Return [X, Y] of the center of cell containing provided text 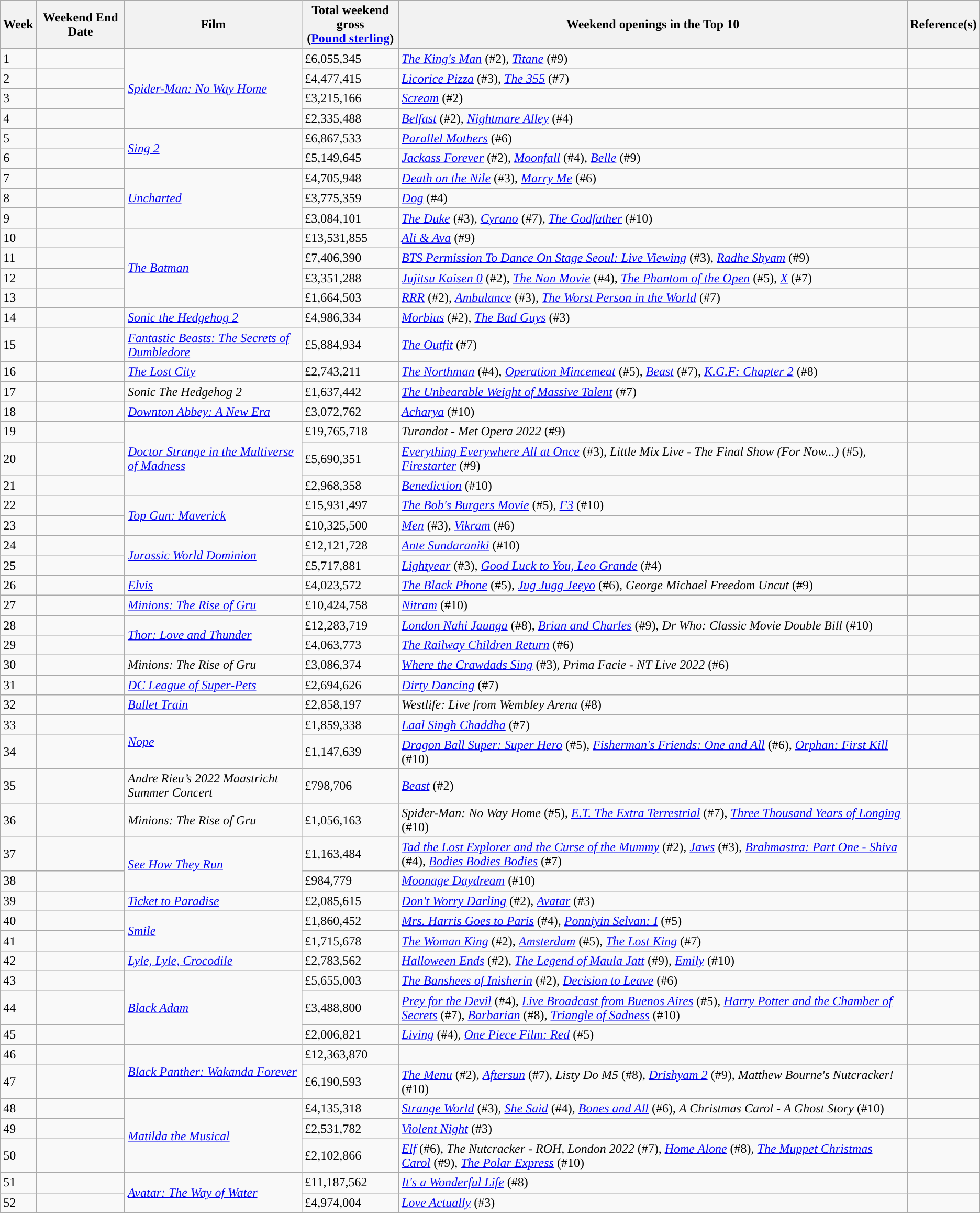
2 [18, 79]
50 [18, 1155]
27 [18, 605]
£10,325,500 [351, 525]
The Bob's Burgers Movie (#5), F3 (#10) [653, 505]
Avatar: The Way of Water [213, 1193]
26 [18, 585]
36 [18, 820]
Sing 2 [213, 148]
£6,190,593 [351, 1082]
13 [18, 298]
46 [18, 1055]
£1,163,484 [351, 854]
44 [18, 1008]
12 [18, 278]
Parallel Mothers (#6) [653, 138]
11 [18, 258]
£5,884,934 [351, 345]
£1,147,639 [351, 752]
£3,215,166 [351, 98]
Reference(s) [943, 25]
£1,637,442 [351, 392]
Total weekend gross(Pound sterling) [351, 25]
£5,690,351 [351, 459]
£6,867,533 [351, 138]
Spider-Man: No Way Home (#5), E.T. The Extra Terrestrial (#7), Three Thousand Years of Longing (#10) [653, 820]
Bullet Train [213, 705]
47 [18, 1082]
30 [18, 665]
Beast (#2) [653, 786]
Scream (#2) [653, 98]
The Northman (#4), Operation Mincemeat (#5), Beast (#7), K.G.F: Chapter 2 (#8) [653, 372]
Morbius (#2), The Bad Guys (#3) [653, 318]
49 [18, 1129]
43 [18, 980]
Don't Worry Darling (#2), Avatar (#3) [653, 901]
Elf (#6), The Nutcracker - ROH, London 2022 (#7), Home Alone (#8), The Muppet Christmas Carol (#9), The Polar Express (#10) [653, 1155]
Lyle, Lyle, Crocodile [213, 961]
16 [18, 372]
21 [18, 486]
Matilda the Musical [213, 1135]
32 [18, 705]
Jurassic World Dominion [213, 555]
Uncharted [213, 198]
Living (#4), One Piece Film: Red (#5) [653, 1035]
£3,072,762 [351, 412]
£1,860,452 [351, 921]
£4,974,004 [351, 1203]
The Duke (#3), Cyrano (#7), The Godfather (#10) [653, 218]
Where the Crawdads Sing (#3), Prima Facie - NT Live 2022 (#6) [653, 665]
52 [18, 1203]
The King's Man (#2), Titane (#9) [653, 59]
£2,858,197 [351, 705]
Belfast (#2), Nightmare Alley (#4) [653, 118]
48 [18, 1109]
Acharya (#10) [653, 412]
£4,135,318 [351, 1109]
Turandot - Met Opera 2022 (#9) [653, 432]
Downton Abbey: A New Era [213, 412]
Licorice Pizza (#3), The 355 (#7) [653, 79]
33 [18, 725]
42 [18, 961]
5 [18, 138]
£12,121,728 [351, 545]
Nope [213, 742]
Love Actually (#3) [653, 1203]
Ali & Ava (#9) [653, 238]
£2,743,211 [351, 372]
10 [18, 238]
Film [213, 25]
£13,531,855 [351, 238]
Violent Night (#3) [653, 1129]
£4,705,948 [351, 178]
£2,335,488 [351, 118]
Dragon Ball Super: Super Hero (#5), Fisherman's Friends: One and All (#6), Orphan: First Kill (#10) [653, 752]
The Lost City [213, 372]
Week [18, 25]
BTS Permission To Dance On Stage Seoul: Live Viewing (#3), Radhe Shyam (#9) [653, 258]
Jujitsu Kaisen 0 (#2), The Nan Movie (#4), The Phantom of the Open (#5), X (#7) [653, 278]
Strange World (#3), She Said (#4), Bones and All (#6), A Christmas Carol - A Ghost Story (#10) [653, 1109]
The Woman King (#2), Amsterdam (#5), The Lost King (#7) [653, 941]
1 [18, 59]
Ante Sundaraniki (#10) [653, 545]
24 [18, 545]
£7,406,390 [351, 258]
£12,363,870 [351, 1055]
£4,986,334 [351, 318]
Lightyear (#3), Good Luck to You, Leo Grande (#4) [653, 565]
3 [18, 98]
Ticket to Paradise [213, 901]
£4,023,572 [351, 585]
The Black Phone (#5), Jug Jugg Jeeyo (#6), George Michael Freedom Uncut (#9) [653, 585]
Moonage Daydream (#10) [653, 881]
£1,715,678 [351, 941]
41 [18, 941]
£2,006,821 [351, 1035]
Tad the Lost Explorer and the Curse of the Mummy (#2), Jaws (#3), Brahmastra: Part One - Shiva (#4), Bodies Bodies Bodies (#7) [653, 854]
The Unbearable Weight of Massive Talent (#7) [653, 392]
£4,477,415 [351, 79]
34 [18, 752]
£10,424,758 [351, 605]
Doctor Strange in the Multiverse of Madness [213, 459]
£2,783,562 [351, 961]
7 [18, 178]
38 [18, 881]
Elvis [213, 585]
Jackass Forever (#2), Moonfall (#4), Belle (#9) [653, 158]
40 [18, 921]
Dirty Dancing (#7) [653, 685]
£3,086,374 [351, 665]
London Nahi Jaunga (#8), Brian and Charles (#9), Dr Who: Classic Movie Double Bill (#10) [653, 625]
£5,717,881 [351, 565]
£2,694,626 [351, 685]
The Menu (#2), Aftersun (#7), Listy Do M5 (#8), Drishyam 2 (#9), Matthew Bourne's Nutcracker! (#10) [653, 1082]
The Banshees of Inisherin (#2), Decision to Leave (#6) [653, 980]
25 [18, 565]
Sonic the Hedgehog 2 [213, 318]
14 [18, 318]
£3,488,800 [351, 1008]
See How They Run [213, 864]
Westlife: Live from Wembley Arena (#8) [653, 705]
£6,055,345 [351, 59]
51 [18, 1183]
Smile [213, 931]
£2,968,358 [351, 486]
£1,859,338 [351, 725]
Everything Everywhere All at Once (#3), Little Mix Live - The Final Show (For Now...) (#5), Firestarter (#9) [653, 459]
£2,085,615 [351, 901]
£15,931,497 [351, 505]
£11,187,562 [351, 1183]
23 [18, 525]
Black Adam [213, 1008]
£798,706 [351, 786]
Black Panther: Wakanda Forever [213, 1072]
£1,056,163 [351, 820]
18 [18, 412]
£1,664,503 [351, 298]
19 [18, 432]
28 [18, 625]
£3,351,288 [351, 278]
31 [18, 685]
8 [18, 198]
45 [18, 1035]
22 [18, 505]
RRR (#2), Ambulance (#3), The Worst Person in the World (#7) [653, 298]
Laal Singh Chaddha (#7) [653, 725]
Weekend End Date [81, 25]
Sonic The Hedgehog 2 [213, 392]
9 [18, 218]
Weekend openings in the Top 10 [653, 25]
Men (#3), Vikram (#6) [653, 525]
The Outfit (#7) [653, 345]
£4,063,773 [351, 645]
£2,102,866 [351, 1155]
£2,531,782 [351, 1129]
37 [18, 854]
£5,149,645 [351, 158]
£12,283,719 [351, 625]
35 [18, 786]
DC League of Super-Pets [213, 685]
£19,765,718 [351, 432]
Top Gun: Maverick [213, 515]
Death on the Nile (#3), Marry Me (#6) [653, 178]
The Railway Children Return (#6) [653, 645]
39 [18, 901]
Halloween Ends (#2), The Legend of Maula Jatt (#9), Emily (#10) [653, 961]
Nitram (#10) [653, 605]
4 [18, 118]
£5,655,003 [351, 980]
6 [18, 158]
It's a Wonderful Life (#8) [653, 1183]
The Batman [213, 268]
£984,779 [351, 881]
Fantastic Beasts: The Secrets of Dumbledore [213, 345]
£3,775,359 [351, 198]
Dog (#4) [653, 198]
20 [18, 459]
29 [18, 645]
Thor: Love and Thunder [213, 635]
17 [18, 392]
15 [18, 345]
£3,084,101 [351, 218]
Mrs. Harris Goes to Paris (#4), Ponniyin Selvan: I (#5) [653, 921]
Benediction (#10) [653, 486]
Spider-Man: No Way Home [213, 89]
Andre Rieu’s 2022 Maastricht Summer Concert [213, 786]
